Pinpoint the cell where the given text exists, returning its (X, Y) midpoint coordinate. 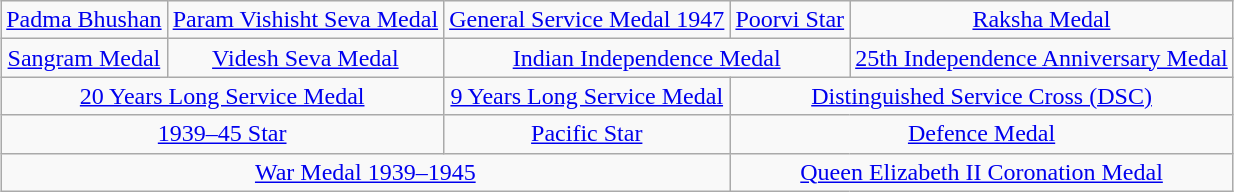
Raksha Medal (1042, 20)
20 Years Long Service Medal (222, 96)
War Medal 1939–1945 (366, 172)
Pacific Star (587, 134)
Videsh Seva Medal (305, 58)
Poorvi Star (790, 20)
1939–45 Star (222, 134)
General Service Medal 1947 (587, 20)
Queen Elizabeth II Coronation Medal (982, 172)
Sangram Medal (84, 58)
Defence Medal (982, 134)
Distinguished Service Cross (DSC) (982, 96)
25th Independence Anniversary Medal (1042, 58)
Param Vishisht Seva Medal (305, 20)
Padma Bhushan (84, 20)
Indian Independence Medal (647, 58)
9 Years Long Service Medal (587, 96)
